Capture the cell that displays the provided text and extract its (x, y) central coordinate. 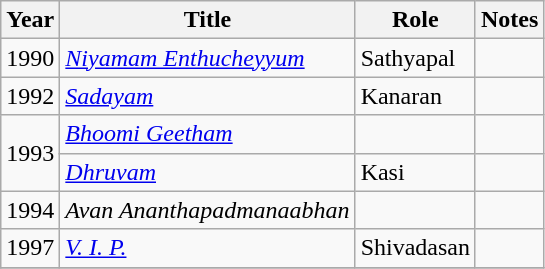
Sadayam (208, 96)
Shivadasan (415, 248)
Role (415, 20)
V. I. P. (208, 248)
Kasi (415, 172)
Niyamam Enthucheyyum (208, 58)
Sathyapal (415, 58)
1990 (30, 58)
1993 (30, 153)
Year (30, 20)
1992 (30, 96)
1994 (30, 210)
Dhruvam (208, 172)
Title (208, 20)
Notes (509, 20)
Kanaran (415, 96)
Bhoomi Geetham (208, 134)
Avan Ananthapadmanaabhan (208, 210)
1997 (30, 248)
